Identify which cell holds the provided text, then report its [X, Y] central coordinate. 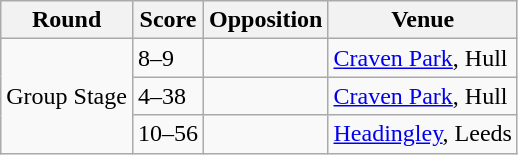
10–56 [168, 134]
Group Stage [67, 96]
Round [67, 20]
4–38 [168, 96]
Headingley, Leeds [422, 134]
Venue [422, 20]
Score [168, 20]
8–9 [168, 58]
Opposition [266, 20]
